Pinpoint the cell where the given text exists, returning its [x, y] midpoint coordinate. 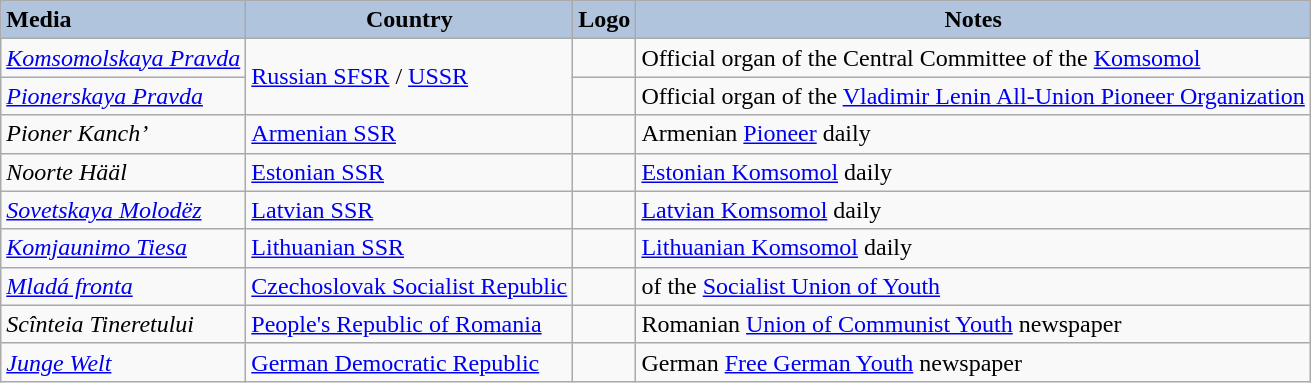
Scînteia Tineretului [124, 324]
Official organ of the Central Committee of the Komsomol [973, 58]
Czechoslovak Socialist Republic [410, 286]
Romanian Union of Communist Youth newspaper [973, 324]
Estonian Komsomol daily [973, 172]
Russian SFSR / USSR [410, 77]
Notes [973, 20]
People's Republic of Romania [410, 324]
Latvian SSR [410, 210]
Pionerskaya Pravda [124, 96]
Country [410, 20]
Lithuanian Komsomol daily [973, 248]
Junge Welt [124, 362]
Estonian SSR [410, 172]
Sovetskaya Molodëz [124, 210]
Komsomolskaya Pravda [124, 58]
Armenian Pioneer daily [973, 134]
German Democratic Republic [410, 362]
Mladá fronta [124, 286]
Logo [604, 20]
Komjaunimo Tiesa [124, 248]
Media [124, 20]
German Free German Youth newspaper [973, 362]
of the Socialist Union of Youth [973, 286]
Latvian Komsomol daily [973, 210]
Official organ of the Vladimir Lenin All-Union Pioneer Organization [973, 96]
Lithuanian SSR [410, 248]
Armenian SSR [410, 134]
Noorte Hääl [124, 172]
Pioner Kanch’ [124, 134]
